From the cell containing the given text, extract its center point as (X, Y) coordinate. 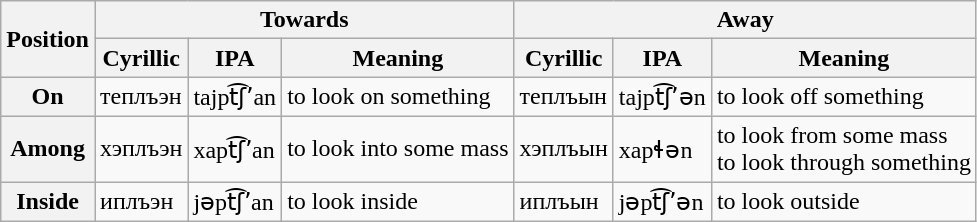
Inside (48, 202)
иплъын (564, 202)
On (48, 97)
jəpt͡ʃʼən (662, 202)
теплъын (564, 97)
Away (745, 20)
tajpt͡ʃʼən (662, 97)
Towards (304, 20)
to look from some massto look through something (844, 148)
to look off something (844, 97)
to look outside (844, 202)
tajpt͡ʃʼan (235, 97)
хэплъын (564, 148)
теплъэн (140, 97)
хэплъэн (140, 148)
to look on something (398, 97)
xapɬən (662, 148)
to look into some mass (398, 148)
xapt͡ʃʼan (235, 148)
Among (48, 148)
Position (48, 39)
jəpt͡ʃʼan (235, 202)
to look inside (398, 202)
иплъэн (140, 202)
